Locate the cell with the specified text and output its [X, Y] center coordinate. 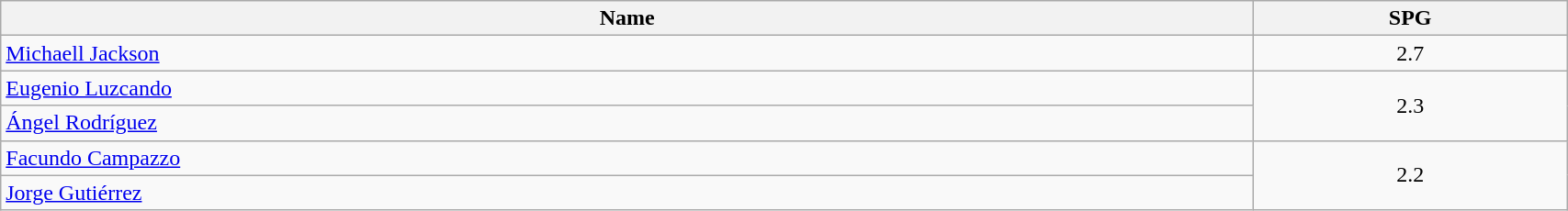
Eugenio Luzcando [627, 88]
Facundo Campazzo [627, 158]
SPG [1411, 18]
Michaell Jackson [627, 53]
Jorge Gutiérrez [627, 193]
Name [627, 18]
2.7 [1411, 53]
2.3 [1411, 105]
Ángel Rodríguez [627, 123]
2.2 [1411, 175]
